Return (X, Y) of the center of cell containing provided text 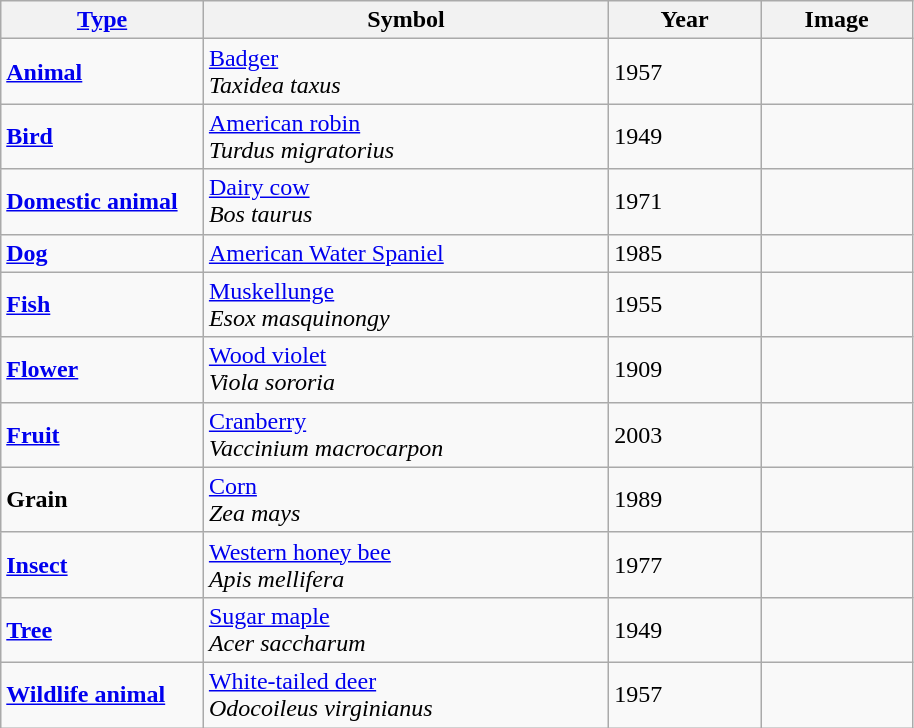
1909 (685, 370)
Sugar mapleAcer saccharum (406, 630)
Fruit (102, 434)
Animal (102, 72)
Tree (102, 630)
Bird (102, 136)
Insect (102, 564)
Image (837, 20)
1971 (685, 202)
1989 (685, 500)
1955 (685, 304)
Dairy cowBos taurus (406, 202)
CornZea mays (406, 500)
MuskellungeEsox masquinongy (406, 304)
Western honey beeApis mellifera (406, 564)
Grain (102, 500)
Fish (102, 304)
Wood violetViola sororia (406, 370)
American Water Spaniel (406, 253)
1985 (685, 253)
Wildlife animal (102, 694)
Flower (102, 370)
Year (685, 20)
BadgerTaxidea taxus (406, 72)
White-tailed deerOdocoileus virginianus (406, 694)
Symbol (406, 20)
2003 (685, 434)
American robinTurdus migratorius (406, 136)
Domestic animal (102, 202)
Type (102, 20)
1977 (685, 564)
Dog (102, 253)
CranberryVaccinium macrocarpon (406, 434)
